Locate the cell with the specified text and output its (X, Y) center coordinate. 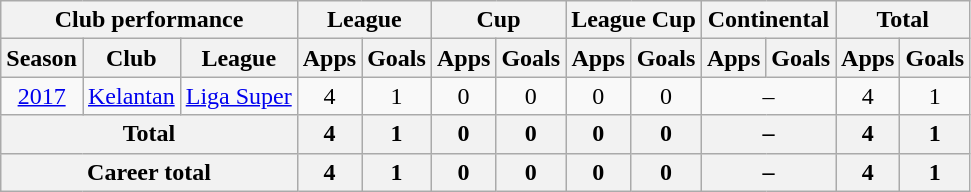
Continental (768, 20)
Season (42, 58)
Liga Super (238, 96)
League Cup (634, 20)
Career total (149, 172)
Club performance (149, 20)
Kelantan (131, 96)
Cup (498, 20)
Club (131, 58)
2017 (42, 96)
